Provide the (X, Y) coordinate of the cell's center where the given text is located.  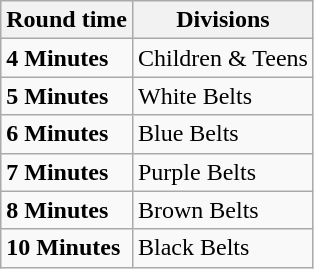
8 Minutes (67, 210)
10 Minutes (67, 248)
Round time (67, 20)
Children & Teens (222, 58)
Purple Belts (222, 172)
7 Minutes (67, 172)
Brown Belts (222, 210)
6 Minutes (67, 134)
4 Minutes (67, 58)
White Belts (222, 96)
Divisions (222, 20)
Black Belts (222, 248)
Blue Belts (222, 134)
5 Minutes (67, 96)
